Provide the (X, Y) coordinate of the cell's center where the given text is located.  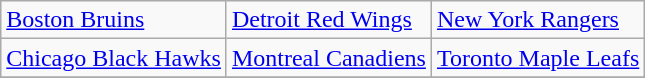
Montreal Canadiens (328, 58)
Chicago Black Hawks (114, 58)
Detroit Red Wings (328, 20)
New York Rangers (538, 20)
Toronto Maple Leafs (538, 58)
Boston Bruins (114, 20)
